From the cell containing the given text, extract its center point as [x, y] coordinate. 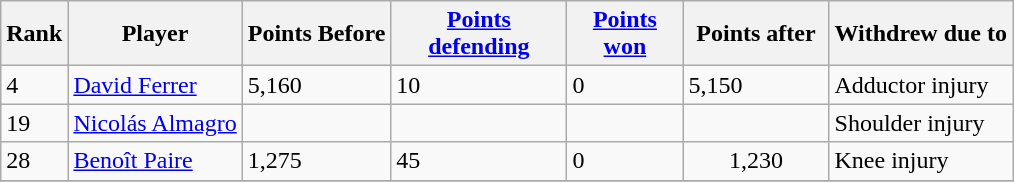
Points after [756, 34]
Points Before [316, 34]
5,160 [316, 85]
Adductor injury [921, 85]
Nicolás Almagro [155, 123]
19 [34, 123]
Rank [34, 34]
Knee injury [921, 161]
4 [34, 85]
5,150 [756, 85]
28 [34, 161]
Shoulder injury [921, 123]
45 [479, 161]
Benoît Paire [155, 161]
Withdrew due to [921, 34]
Points won [625, 34]
1,275 [316, 161]
1,230 [756, 161]
Player [155, 34]
10 [479, 85]
David Ferrer [155, 85]
Points defending [479, 34]
